Detect which cell encompasses the target text, then output its [x, y] center coordinate. 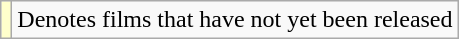
Denotes films that have not yet been released [235, 20]
